Find where the given text appears and provide that cell's center as [x, y] coordinate. 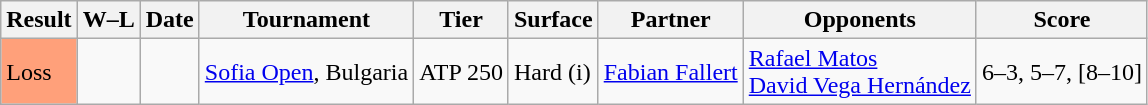
Tournament [306, 20]
Tier [462, 20]
Fabian Fallert [670, 72]
Rafael Matos David Vega Hernández [860, 72]
Result [39, 20]
W–L [108, 20]
Hard (i) [553, 72]
Partner [670, 20]
Date [170, 20]
Score [1062, 20]
Sofia Open, Bulgaria [306, 72]
Surface [553, 20]
Opponents [860, 20]
6–3, 5–7, [8–10] [1062, 72]
Loss [39, 72]
ATP 250 [462, 72]
